Detect which cell encompasses the target text, then output its (x, y) center coordinate. 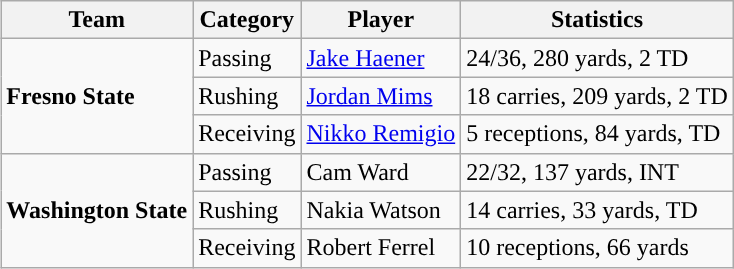
Team (97, 20)
Category (247, 20)
Jordan Mims (381, 96)
Washington State (97, 210)
24/36, 280 yards, 2 TD (598, 58)
Robert Ferrel (381, 248)
Nakia Watson (381, 210)
14 carries, 33 yards, TD (598, 210)
5 receptions, 84 yards, TD (598, 134)
Cam Ward (381, 172)
Fresno State (97, 96)
Statistics (598, 20)
10 receptions, 66 yards (598, 248)
18 carries, 209 yards, 2 TD (598, 96)
Nikko Remigio (381, 134)
22/32, 137 yards, INT (598, 172)
Player (381, 20)
Jake Haener (381, 58)
